Extract the (x, y) coordinate from the center of the cell holding the provided text.  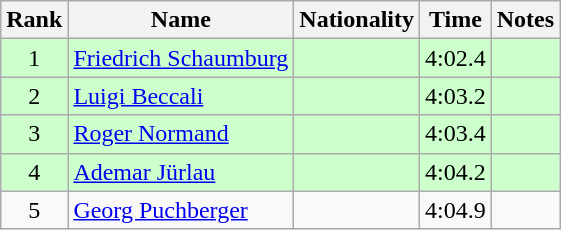
Name (181, 20)
Nationality (357, 20)
Notes (525, 20)
4:04.2 (456, 172)
Roger Normand (181, 134)
1 (34, 58)
2 (34, 96)
4 (34, 172)
Rank (34, 20)
Ademar Jürlau (181, 172)
Luigi Beccali (181, 96)
4:03.2 (456, 96)
Georg Puchberger (181, 210)
3 (34, 134)
4:02.4 (456, 58)
4:03.4 (456, 134)
5 (34, 210)
Friedrich Schaumburg (181, 58)
4:04.9 (456, 210)
Time (456, 20)
